Locate the cell with the specified text and output its (x, y) center coordinate. 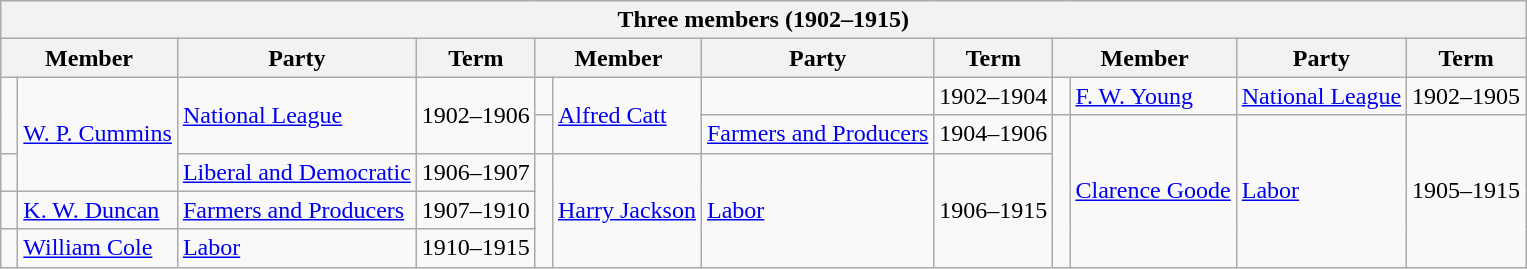
K. W. Duncan (98, 210)
1907–1910 (476, 210)
Alfred Catt (626, 115)
Liberal and Democratic (296, 172)
1910–1915 (476, 248)
1902–1906 (476, 115)
1902–1904 (994, 96)
W. P. Cummins (98, 134)
Three members (1902–1915) (764, 20)
1905–1915 (1466, 191)
William Cole (98, 248)
Clarence Goode (1153, 191)
F. W. Young (1153, 96)
1902–1905 (1466, 96)
1906–1915 (994, 210)
1906–1907 (476, 172)
1904–1906 (994, 134)
Harry Jackson (626, 210)
